Scan for the cell matching the given text and deliver its [X, Y] coordinate at center. 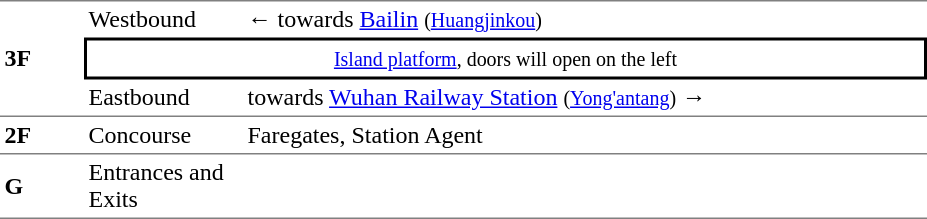
Westbound [164, 19]
Eastbound [164, 99]
Faregates, Station Agent [585, 136]
Concourse [164, 136]
Island platform, doors will open on the left [506, 59]
Entrances and Exits [164, 186]
2F [42, 136]
G [42, 186]
3F [42, 58]
← towards Bailin (Huangjinkou) [585, 19]
towards Wuhan Railway Station (Yong'antang) → [585, 99]
